Pinpoint the cell where the given text exists, returning its (x, y) midpoint coordinate. 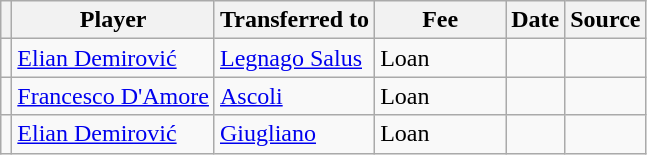
Player (114, 20)
Francesco D'Amore (114, 96)
Fee (440, 20)
Source (606, 20)
Date (536, 20)
Ascoli (294, 96)
Giugliano (294, 134)
Legnago Salus (294, 58)
Transferred to (294, 20)
